Pinpoint the cell where the given text exists, returning its (x, y) midpoint coordinate. 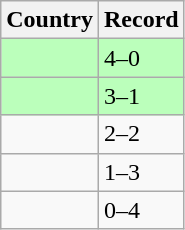
3–1 (141, 96)
4–0 (141, 58)
Record (141, 20)
0–4 (141, 210)
Country (50, 20)
1–3 (141, 172)
2–2 (141, 134)
